Pinpoint the cell where the given text exists, returning its [x, y] midpoint coordinate. 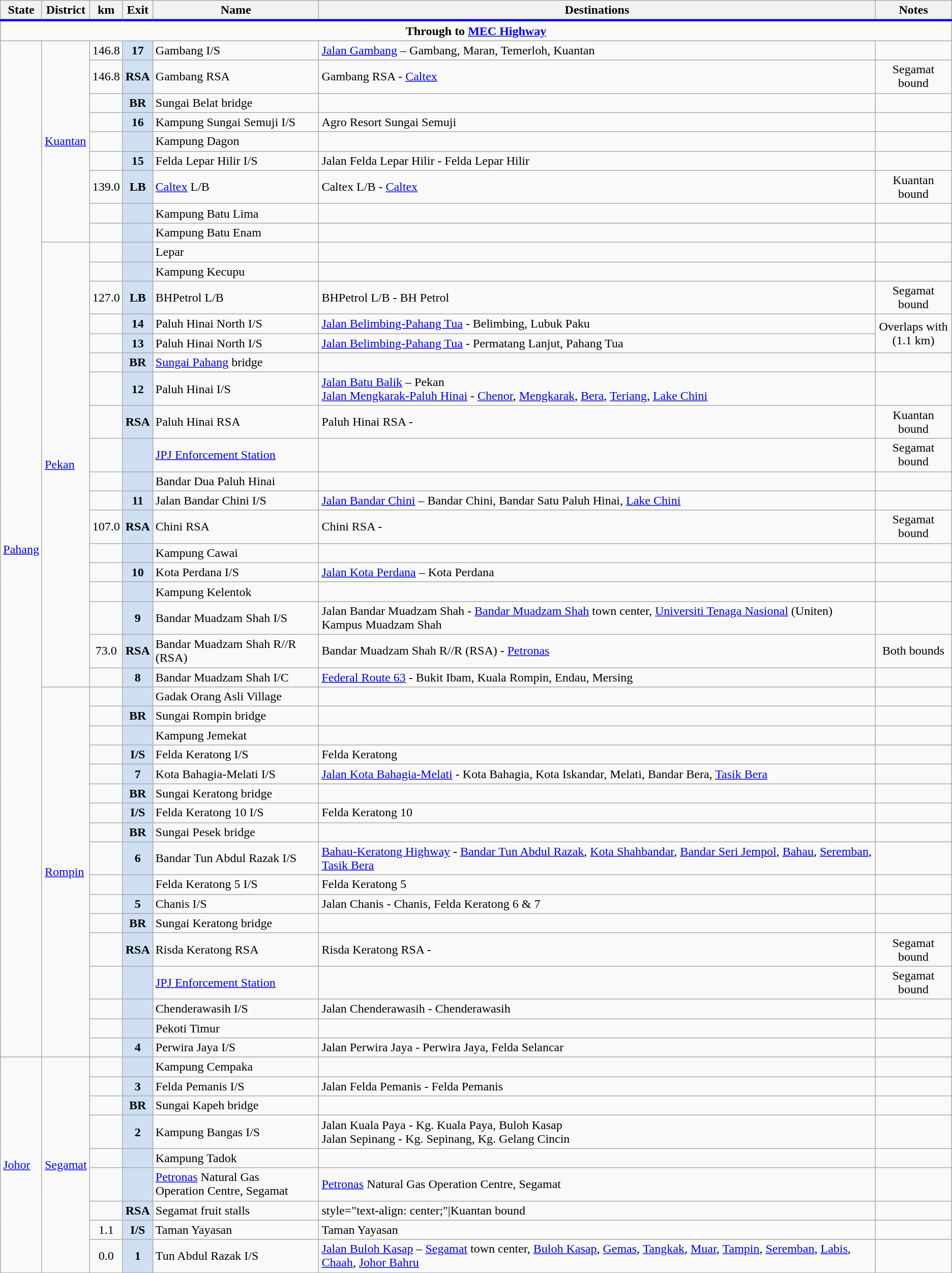
Paluh Hinai I/S [236, 389]
Jalan Buloh Kasap – Segamat town center, Buloh Kasap, Gemas, Tangkak, Muar, Tampin, Seremban, Labis, Chaah, Johor Bahru [597, 1256]
Kuantan [66, 141]
Felda Keratong [597, 755]
Sungai Pesek bridge [236, 832]
Sungai Belat bridge [236, 103]
Gambang RSA [236, 76]
Felda Keratong 10 [597, 813]
Kampung Cawai [236, 553]
17 [137, 50]
Jalan Chanis - Chanis, Felda Keratong 6 & 7 [597, 904]
Paluh Hinai RSA [236, 422]
16 [137, 122]
11 [137, 500]
Name [236, 11]
7 [137, 774]
Caltex L/B [236, 187]
Sungai Kapeh bridge [236, 1106]
Sungai Rompin bridge [236, 716]
Federal Route 63 - Bukit Ibam, Kuala Rompin, Endau, Mersing [597, 677]
BHPetrol L/B [236, 298]
State [21, 11]
Paluh Hinai RSA - [597, 422]
Caltex L/B - Caltex [597, 187]
Kampung Bangas I/S [236, 1132]
8 [137, 677]
Kampung Jemekat [236, 735]
Overlaps with (1.1 km) [913, 334]
Jalan Chenderawasih - Chenderawasih [597, 1009]
Perwira Jaya I/S [236, 1048]
Kampung Tadok [236, 1158]
14 [137, 324]
Both bounds [913, 651]
BHPetrol L/B - BH Petrol [597, 298]
Jalan Kota Perdana – Kota Perdana [597, 572]
Bandar Muadzam Shah R//R (RSA) [236, 651]
Gadak Orang Asli Village [236, 697]
Bahau-Keratong Highway - Bandar Tun Abdul Razak, Kota Shahbandar, Bandar Seri Jempol, Bahau, Seremban, Tasik Bera [597, 858]
Kampung Kelentok [236, 591]
Jalan Bandar Muadzam Shah - Bandar Muadzam Shah town center, Universiti Tenaga Nasional (Uniten) Kampus Muadzam Shah [597, 617]
Rompin [66, 872]
Agro Resort Sungai Semuji [597, 122]
Jalan Gambang – Gambang, Maran, Temerloh, Kuantan [597, 50]
Risda Keratong RSA [236, 949]
km [106, 11]
Jalan Felda Lepar Hilir - Felda Lepar Hilir [597, 161]
Jalan Bandar Chini I/S [236, 500]
107.0 [106, 527]
Kampung Cempaka [236, 1067]
1 [137, 1256]
Tun Abdul Razak I/S [236, 1256]
10 [137, 572]
Kampung Kecupu [236, 271]
Bandar Dua Paluh Hinai [236, 481]
13 [137, 343]
Through to MEC Highway [476, 31]
Petronas Natural GasOperation Centre, Segamat [236, 1184]
Jalan Batu Balik – Pekan Jalan Mengkarak-Paluh Hinai - Chenor, Mengkarak, Bera, Teriang, Lake Chini [597, 389]
Chini RSA - [597, 527]
Kampung Sungai Semuji I/S [236, 122]
Pekan [66, 464]
Felda Keratong I/S [236, 755]
Chenderawasih I/S [236, 1009]
Pekoti Timur [236, 1028]
Felda Keratong 5 I/S [236, 884]
Bandar Tun Abdul Razak I/S [236, 858]
Johor [21, 1165]
Risda Keratong RSA - [597, 949]
3 [137, 1086]
Bandar Muadzam Shah R//R (RSA) - Petronas [597, 651]
2 [137, 1132]
Jalan Belimbing-Pahang Tua - Belimbing, Lubuk Paku [597, 324]
Jalan Kuala Paya - Kg. Kuala Paya, Buloh Kasap Jalan Sepinang - Kg. Sepinang, Kg. Gelang Cincin [597, 1132]
Felda Lepar Hilir I/S [236, 161]
Chini RSA [236, 527]
Jalan Belimbing-Pahang Tua - Permatang Lanjut, Pahang Tua [597, 343]
Destinations [597, 11]
4 [137, 1048]
1.1 [106, 1230]
Bandar Muadzam Shah I/C [236, 677]
style="text-align: center;"|Kuantan bound [597, 1210]
Segamat fruit stalls [236, 1210]
Lepar [236, 252]
Petronas Natural Gas Operation Centre, Segamat [597, 1184]
73.0 [106, 651]
15 [137, 161]
12 [137, 389]
Segamat [66, 1165]
127.0 [106, 298]
Chanis I/S [236, 904]
Jalan Perwira Jaya - Perwira Jaya, Felda Selancar [597, 1048]
139.0 [106, 187]
Felda Keratong 10 I/S [236, 813]
Gambang RSA - Caltex [597, 76]
District [66, 11]
9 [137, 617]
5 [137, 904]
Kota Bahagia-Melati I/S [236, 774]
Jalan Bandar Chini – Bandar Chini, Bandar Satu Paluh Hinai, Lake Chini [597, 500]
Exit [137, 11]
0.0 [106, 1256]
Kampung Dagon [236, 141]
Notes [913, 11]
Pahang [21, 549]
Gambang I/S [236, 50]
Kampung Batu Enam [236, 232]
Kampung Batu Lima [236, 213]
Felda Pemanis I/S [236, 1086]
Jalan Felda Pemanis - Felda Pemanis [597, 1086]
Kota Perdana I/S [236, 572]
Sungai Pahang bridge [236, 363]
Bandar Muadzam Shah I/S [236, 617]
Jalan Kota Bahagia-Melati - Kota Bahagia, Kota Iskandar, Melati, Bandar Bera, Tasik Bera [597, 774]
Felda Keratong 5 [597, 884]
6 [137, 858]
